Find where the given text appears and provide that cell's center as (x, y) coordinate. 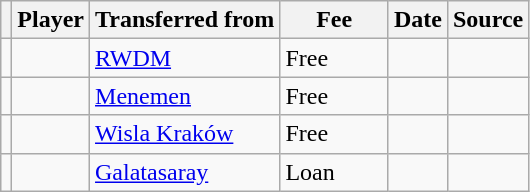
RWDM (185, 58)
Wisla Kraków (185, 134)
Fee (334, 20)
Player (51, 20)
Source (488, 20)
Galatasaray (185, 172)
Loan (334, 172)
Date (418, 20)
Menemen (185, 96)
Transferred from (185, 20)
